For the text-containing cell, return its midpoint in [x, y] coordinate format. 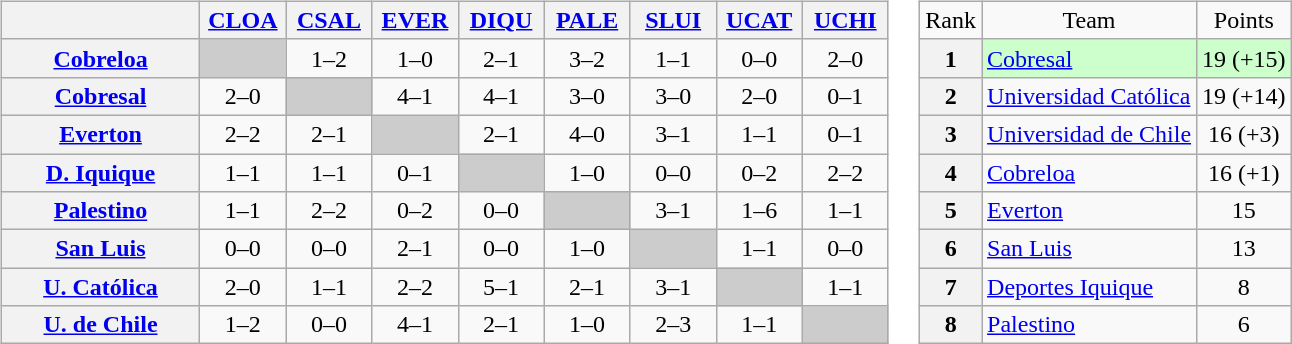
Rank [951, 20]
16 (+3) [1244, 134]
5–1 [501, 287]
Universidad de Chile [1090, 134]
4 [951, 173]
3–2 [587, 58]
1 [951, 58]
Deportes Iquique [1090, 287]
UCHI [845, 20]
5 [951, 211]
Team [1090, 20]
19 (+15) [1244, 58]
Universidad Católica [1090, 96]
DIQU [501, 20]
Points [1244, 20]
2–3 [673, 325]
D. Iquique [100, 173]
U. Católica [100, 287]
SLUI [673, 20]
1–6 [759, 211]
19 (+14) [1244, 96]
3 [951, 134]
CSAL [329, 20]
15 [1244, 211]
U. de Chile [100, 325]
7 [951, 287]
16 (+1) [1244, 173]
2 [951, 96]
PALE [587, 20]
UCAT [759, 20]
4–0 [587, 134]
13 [1244, 249]
EVER [415, 20]
CLOA [243, 20]
